Return (x, y) of the center of cell containing provided text 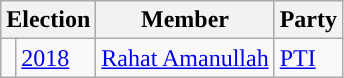
Election (48, 20)
PTI (308, 58)
Member (185, 20)
Rahat Amanullah (185, 58)
Party (308, 20)
2018 (56, 58)
